For the text-containing cell, return its midpoint in [x, y] coordinate format. 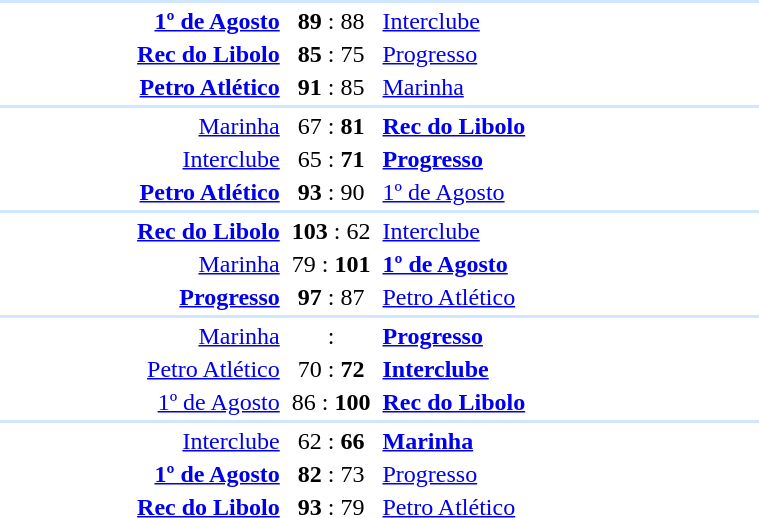
89 : 88 [331, 21]
91 : 85 [331, 87]
86 : 100 [331, 402]
62 : 66 [331, 441]
82 : 73 [331, 474]
97 : 87 [331, 297]
: [331, 336]
85 : 75 [331, 54]
93 : 90 [331, 192]
67 : 81 [331, 126]
79 : 101 [331, 264]
65 : 71 [331, 159]
70 : 72 [331, 369]
103 : 62 [331, 231]
